Extract the [X, Y] coordinate from the center of the cell holding the provided text.  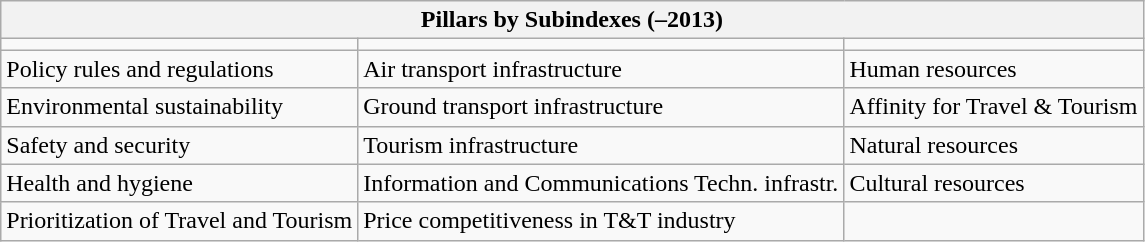
Natural resources [994, 145]
Safety and security [180, 145]
Information and Communications Techn. infrastr. [601, 183]
Environmental sustainability [180, 107]
Air transport infrastructure [601, 69]
Tourism infrastructure [601, 145]
Health and hygiene [180, 183]
Ground transport infrastructure [601, 107]
Policy rules and regulations [180, 69]
Human resources [994, 69]
Cultural resources [994, 183]
Pillars by Subindexes (–2013) [572, 20]
Affinity for Travel & Tourism [994, 107]
Prioritization of Travel and Tourism [180, 221]
Price competitiveness in T&T industry [601, 221]
